Find where the given text appears and provide that cell's center as [x, y] coordinate. 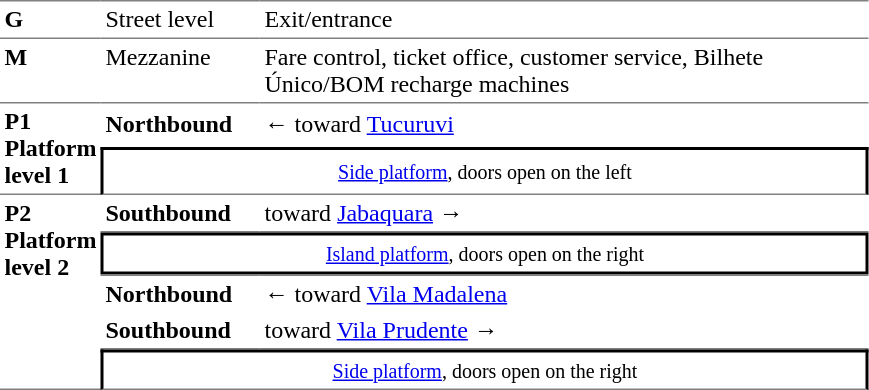
Street level [180, 19]
P1Platform level 1 [50, 148]
P2Platform level 2 [50, 292]
G [50, 19]
Side platform, doors open on the left [485, 171]
toward Jabaquara → [564, 214]
Mezzanine [180, 70]
← toward Tucuruvi [564, 124]
Exit/entrance [564, 19]
Side platform, doors open on the right [485, 370]
toward Vila Prudente → [564, 331]
Island platform, doors open on the right [485, 253]
← toward Vila Madalena [564, 293]
M [50, 70]
Fare control, ticket office, customer service, Bilhete Único/BOM recharge machines [564, 70]
